Return the (X, Y) coordinate for the center point of the cell that contains the specified text.  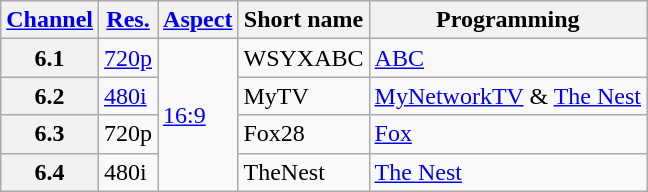
WSYXABC (304, 58)
Fox (508, 134)
The Nest (508, 172)
Aspect (198, 20)
6.2 (50, 96)
MyNetworkTV & The Nest (508, 96)
16:9 (198, 115)
Fox28 (304, 134)
ABC (508, 58)
6.4 (50, 172)
6.3 (50, 134)
Res. (128, 20)
Programming (508, 20)
TheNest (304, 172)
Short name (304, 20)
MyTV (304, 96)
6.1 (50, 58)
Channel (50, 20)
